For the text-containing cell, return its midpoint in (x, y) coordinate format. 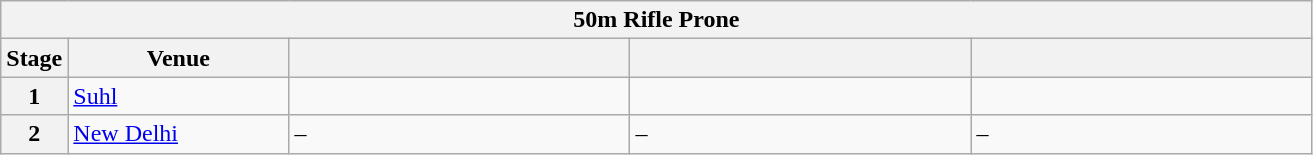
50m Rifle Prone (656, 20)
Venue (178, 58)
Suhl (178, 96)
Stage (34, 58)
1 (34, 96)
New Delhi (178, 134)
2 (34, 134)
